Search for the cell housing the specified text and yield its (X, Y) center coordinate. 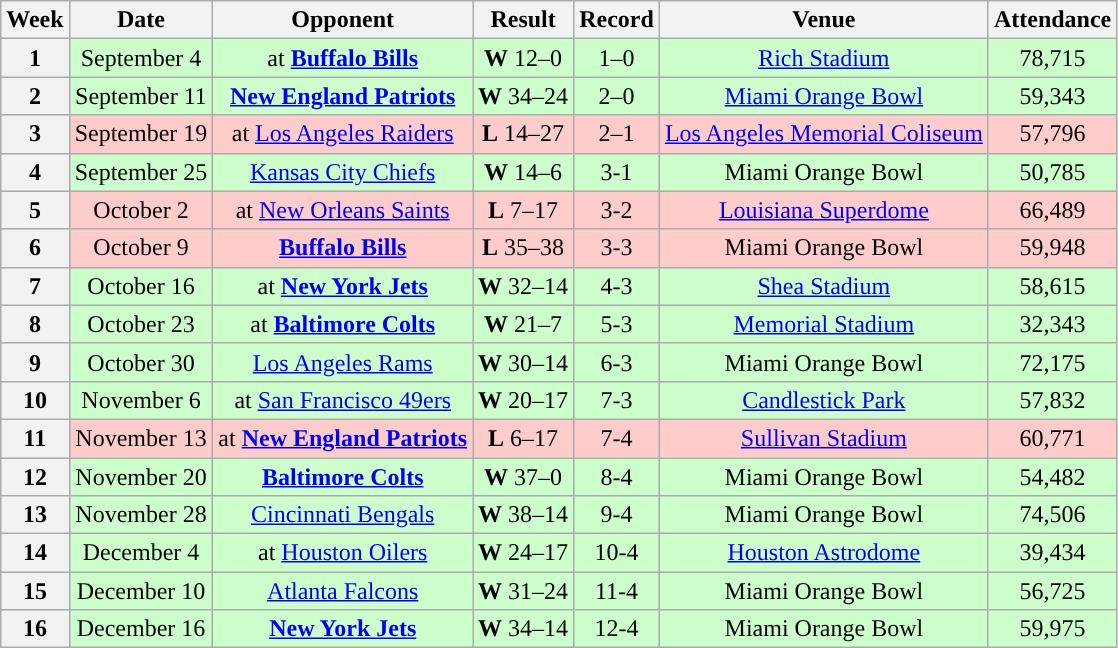
Memorial Stadium (824, 324)
Attendance (1052, 20)
10-4 (617, 553)
9-4 (617, 515)
Los Angeles Rams (343, 362)
October 9 (141, 248)
New York Jets (343, 629)
September 4 (141, 58)
at New York Jets (343, 286)
Sullivan Stadium (824, 438)
December 16 (141, 629)
at Houston Oilers (343, 553)
54,482 (1052, 477)
59,975 (1052, 629)
Cincinnati Bengals (343, 515)
W 37–0 (524, 477)
4 (35, 172)
W 24–17 (524, 553)
6 (35, 248)
Rich Stadium (824, 58)
16 (35, 629)
Venue (824, 20)
11-4 (617, 591)
W 32–14 (524, 286)
W 31–24 (524, 591)
59,948 (1052, 248)
at New Orleans Saints (343, 210)
Opponent (343, 20)
50,785 (1052, 172)
13 (35, 515)
7-3 (617, 400)
12-4 (617, 629)
Buffalo Bills (343, 248)
at Buffalo Bills (343, 58)
2–0 (617, 96)
8-4 (617, 477)
October 30 (141, 362)
October 23 (141, 324)
9 (35, 362)
58,615 (1052, 286)
October 2 (141, 210)
W 34–24 (524, 96)
W 14–6 (524, 172)
Kansas City Chiefs (343, 172)
Shea Stadium (824, 286)
2–1 (617, 134)
3 (35, 134)
W 20–17 (524, 400)
W 12–0 (524, 58)
66,489 (1052, 210)
L 7–17 (524, 210)
Houston Astrodome (824, 553)
September 19 (141, 134)
39,434 (1052, 553)
12 (35, 477)
Atlanta Falcons (343, 591)
56,725 (1052, 591)
74,506 (1052, 515)
W 21–7 (524, 324)
at New England Patriots (343, 438)
59,343 (1052, 96)
Louisiana Superdome (824, 210)
September 11 (141, 96)
60,771 (1052, 438)
W 30–14 (524, 362)
October 16 (141, 286)
Result (524, 20)
Week (35, 20)
at San Francisco 49ers (343, 400)
Candlestick Park (824, 400)
5-3 (617, 324)
1–0 (617, 58)
6-3 (617, 362)
78,715 (1052, 58)
14 (35, 553)
New England Patriots (343, 96)
57,796 (1052, 134)
W 38–14 (524, 515)
8 (35, 324)
L 14–27 (524, 134)
L 6–17 (524, 438)
15 (35, 591)
November 28 (141, 515)
November 20 (141, 477)
L 35–38 (524, 248)
3-3 (617, 248)
1 (35, 58)
57,832 (1052, 400)
November 6 (141, 400)
December 4 (141, 553)
at Baltimore Colts (343, 324)
10 (35, 400)
3-2 (617, 210)
32,343 (1052, 324)
November 13 (141, 438)
Baltimore Colts (343, 477)
W 34–14 (524, 629)
11 (35, 438)
4-3 (617, 286)
Record (617, 20)
5 (35, 210)
7 (35, 286)
2 (35, 96)
December 10 (141, 591)
3-1 (617, 172)
September 25 (141, 172)
Los Angeles Memorial Coliseum (824, 134)
72,175 (1052, 362)
at Los Angeles Raiders (343, 134)
7-4 (617, 438)
Date (141, 20)
